For the text-containing cell, return its midpoint in [X, Y] coordinate format. 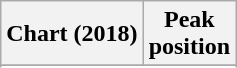
Peakposition [189, 34]
Chart (2018) [72, 34]
